Capture the cell that displays the provided text and extract its [x, y] central coordinate. 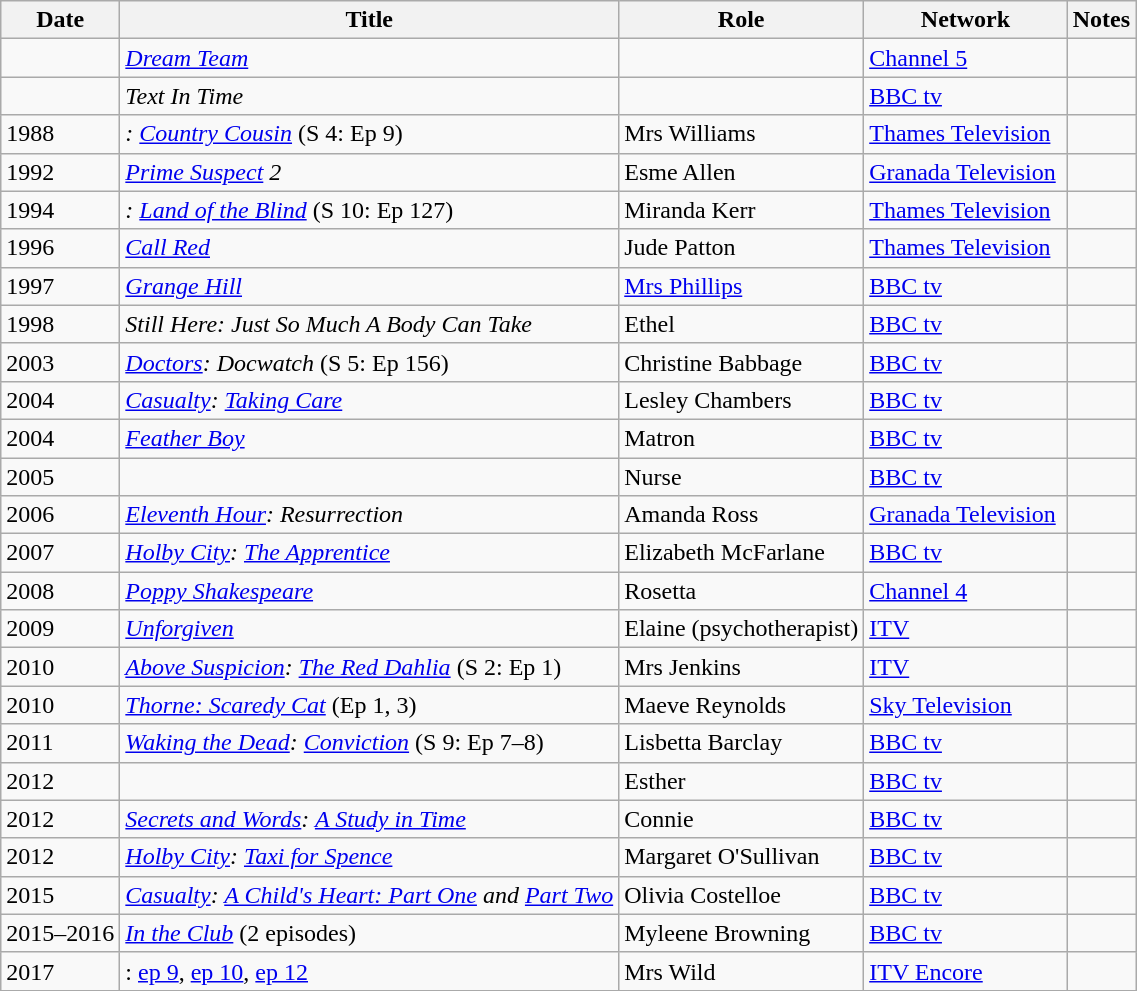
Matron [742, 438]
Grange Hill [370, 286]
Esme Allen [742, 172]
Thorne: Scaredy Cat (Ep 1, 3) [370, 705]
Text In Time [370, 96]
: Country Cousin (S 4: Ep 9) [370, 134]
Jude Patton [742, 248]
Notes [1101, 20]
1994 [60, 210]
Still Here: Just So Much A Body Can Take [370, 324]
Feather Boy [370, 438]
2009 [60, 629]
Mrs Jenkins [742, 667]
Title [370, 20]
Poppy Shakespeare [370, 591]
Dream Team [370, 58]
2008 [60, 591]
Doctors: Docwatch (S 5: Ep 156) [370, 362]
Waking the Dead: Conviction (S 9: Ep 7–8) [370, 743]
Holby City: Taxi for Spence [370, 857]
Sky Television [966, 705]
Channel 5 [966, 58]
Mrs Williams [742, 134]
Holby City: The Apprentice [370, 553]
Unforgiven [370, 629]
Mrs Wild [742, 971]
Lesley Chambers [742, 400]
Christine Babbage [742, 362]
Above Suspicion: The Red Dahlia (S 2: Ep 1) [370, 667]
Amanda Ross [742, 515]
Casualty: A Child's Heart: Part One and Part Two [370, 895]
Miranda Kerr [742, 210]
Ethel [742, 324]
: Land of the Blind (S 10: Ep 127) [370, 210]
Role [742, 20]
2015 [60, 895]
Channel 4 [966, 591]
Casualty: Taking Care [370, 400]
Rosetta [742, 591]
2006 [60, 515]
Lisbetta Barclay [742, 743]
In the Club (2 episodes) [370, 933]
2005 [60, 477]
2007 [60, 553]
2017 [60, 971]
1992 [60, 172]
1988 [60, 134]
Olivia Costelloe [742, 895]
Eleventh Hour: Resurrection [370, 515]
2015–2016 [60, 933]
Mrs Phillips [742, 286]
Esther [742, 781]
Myleene Browning [742, 933]
1996 [60, 248]
1998 [60, 324]
Margaret O'Sullivan [742, 857]
2003 [60, 362]
Elizabeth McFarlane [742, 553]
Network [966, 20]
Elaine (psychotherapist) [742, 629]
2011 [60, 743]
Nurse [742, 477]
: ep 9, ep 10, ep 12 [370, 971]
1997 [60, 286]
Date [60, 20]
Call Red [370, 248]
Connie [742, 819]
Secrets and Words: A Study in Time [370, 819]
ITV Encore [966, 971]
Prime Suspect 2 [370, 172]
Maeve Reynolds [742, 705]
